Return the [X, Y] coordinate for the center point of the cell that contains the specified text.  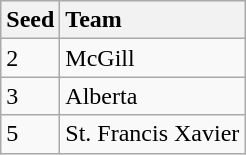
Alberta [152, 96]
McGill [152, 58]
5 [30, 134]
Seed [30, 20]
St. Francis Xavier [152, 134]
2 [30, 58]
3 [30, 96]
Team [152, 20]
